Identify which cell holds the provided text, then report its [X, Y] central coordinate. 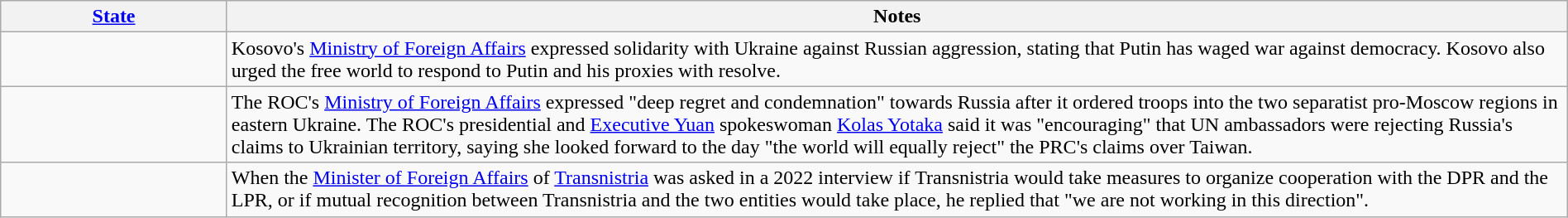
State [114, 17]
Notes [896, 17]
